Scan for the cell matching the given text and deliver its [x, y] coordinate at center. 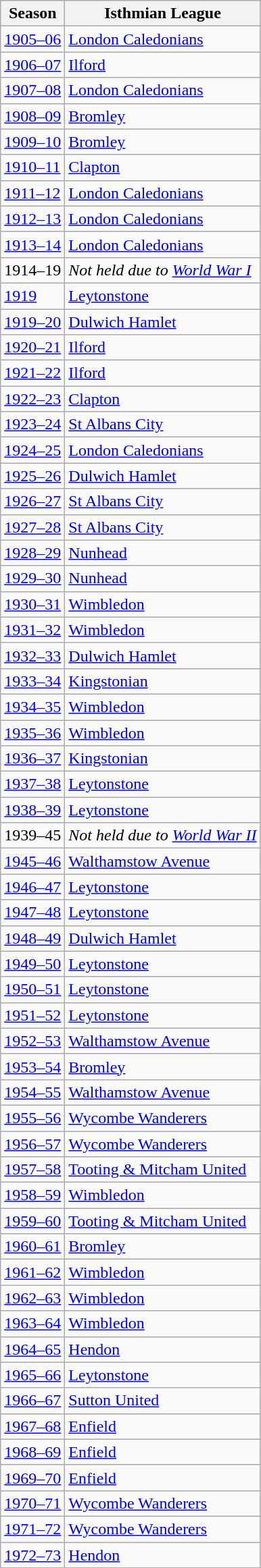
1908–09 [32, 116]
1950–51 [32, 990]
1964–65 [32, 1349]
1906–07 [32, 65]
1965–66 [32, 1375]
1911–12 [32, 193]
1963–64 [32, 1324]
1930–31 [32, 604]
1948–49 [32, 938]
1910–11 [32, 167]
1919–20 [32, 322]
1961–62 [32, 1272]
1952–53 [32, 1041]
1912–13 [32, 219]
1936–37 [32, 759]
1907–08 [32, 90]
Not held due to World War II [162, 836]
Not held due to World War I [162, 270]
1922–23 [32, 399]
1927–28 [32, 527]
1970–71 [32, 1503]
Isthmian League [162, 13]
1966–67 [32, 1401]
1953–54 [32, 1066]
1968–69 [32, 1452]
1956–57 [32, 1144]
1962–63 [32, 1298]
1945–46 [32, 861]
Sutton United [162, 1401]
1921–22 [32, 373]
1967–68 [32, 1426]
Season [32, 13]
1934–35 [32, 707]
1949–50 [32, 964]
1958–59 [32, 1195]
1929–30 [32, 578]
1935–36 [32, 732]
1957–58 [32, 1170]
1955–56 [32, 1118]
1969–70 [32, 1478]
1924–25 [32, 450]
1914–19 [32, 270]
1937–38 [32, 784]
1951–52 [32, 1015]
1923–24 [32, 425]
1959–60 [32, 1221]
1933–34 [32, 681]
1909–10 [32, 142]
1925–26 [32, 476]
1947–48 [32, 913]
1954–55 [32, 1092]
1919 [32, 296]
1913–14 [32, 244]
1939–45 [32, 836]
1926–27 [32, 502]
1931–32 [32, 630]
1946–47 [32, 887]
1971–72 [32, 1529]
1905–06 [32, 39]
1972–73 [32, 1555]
1928–29 [32, 553]
1938–39 [32, 810]
1920–21 [32, 348]
1960–61 [32, 1247]
1932–33 [32, 655]
